Locate the cell with the specified text and output its (X, Y) center coordinate. 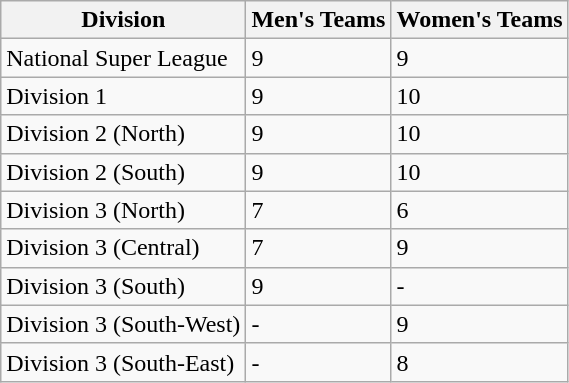
Division 3 (North) (124, 210)
Division 3 (South) (124, 286)
Division 1 (124, 96)
Division 3 (Central) (124, 248)
Division 2 (North) (124, 134)
National Super League (124, 58)
6 (480, 210)
8 (480, 362)
Division 3 (South-West) (124, 324)
Women's Teams (480, 20)
Division (124, 20)
Division 2 (South) (124, 172)
Division 3 (South-East) (124, 362)
Men's Teams (318, 20)
